Scan for the cell matching the given text and deliver its [x, y] coordinate at center. 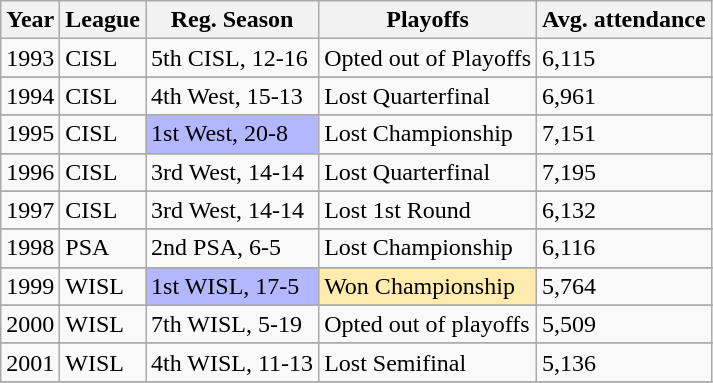
5,764 [624, 286]
1993 [30, 58]
4th WISL, 11-13 [232, 362]
6,961 [624, 96]
7th WISL, 5-19 [232, 324]
PSA [103, 248]
5th CISL, 12-16 [232, 58]
Playoffs [428, 20]
1995 [30, 134]
6,116 [624, 248]
1996 [30, 172]
1st WISL, 17-5 [232, 286]
Avg. attendance [624, 20]
Lost 1st Round [428, 210]
4th West, 15-13 [232, 96]
6,115 [624, 58]
1994 [30, 96]
Opted out of playoffs [428, 324]
2000 [30, 324]
Year [30, 20]
Won Championship [428, 286]
1999 [30, 286]
5,509 [624, 324]
Lost Semifinal [428, 362]
Opted out of Playoffs [428, 58]
League [103, 20]
2001 [30, 362]
7,195 [624, 172]
7,151 [624, 134]
5,136 [624, 362]
1998 [30, 248]
2nd PSA, 6-5 [232, 248]
Reg. Season [232, 20]
1st West, 20-8 [232, 134]
1997 [30, 210]
6,132 [624, 210]
